For the text-containing cell, return its midpoint in (x, y) coordinate format. 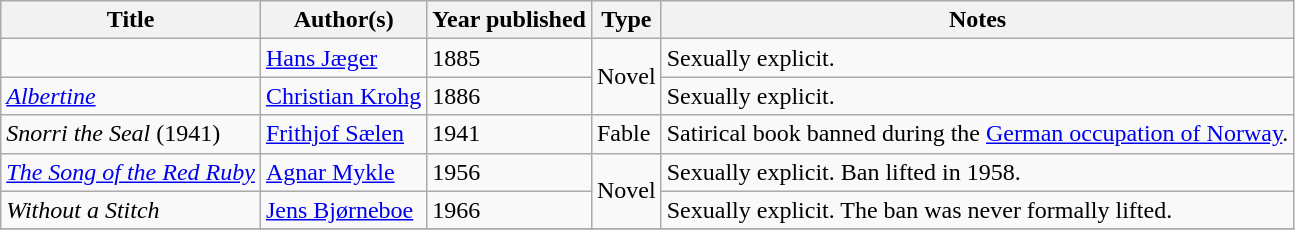
Snorri the Seal (1941) (131, 134)
Frithjof Sælen (343, 134)
1886 (510, 96)
Fable (626, 134)
Albertine (131, 96)
Sexually explicit. Ban lifted in 1958. (978, 172)
Notes (978, 20)
Hans Jæger (343, 58)
Christian Krohg (343, 96)
Without a Stitch (131, 210)
Type (626, 20)
Title (131, 20)
Jens Bjørneboe (343, 210)
Year published (510, 20)
1966 (510, 210)
Author(s) (343, 20)
The Song of the Red Ruby (131, 172)
1941 (510, 134)
Satirical book banned during the German occupation of Norway. (978, 134)
1885 (510, 58)
1956 (510, 172)
Agnar Mykle (343, 172)
Sexually explicit. The ban was never formally lifted. (978, 210)
